Return the [x, y] coordinate for the center point of the cell that contains the specified text.  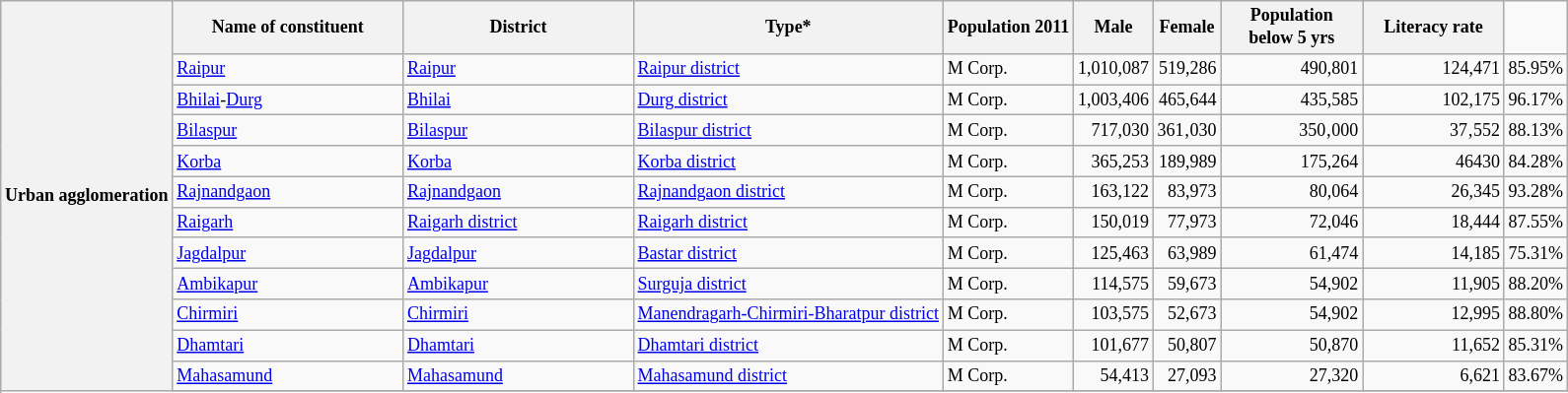
50,807 [1187, 345]
37‚552 [1434, 130]
District [519, 28]
50,870 [1292, 345]
96.17% [1535, 100]
Bhilai-Durg [288, 100]
435,585 [1292, 100]
Durg district [788, 100]
84.28% [1535, 162]
103,575 [1114, 315]
Population 2011 [1008, 28]
85.31% [1535, 345]
350‚000 [1292, 130]
88.13% [1535, 130]
26,345 [1434, 191]
Male [1114, 28]
Raipur district [788, 69]
101,677 [1114, 345]
125,463 [1114, 252]
Literacy rate [1434, 28]
465,644 [1187, 100]
18,444 [1434, 223]
6,621 [1434, 376]
93.28% [1535, 191]
Type* [788, 28]
Population below 5 yrs [1292, 28]
88.20% [1535, 284]
Manendragarh-Chirmiri-Bharatpur district [788, 315]
46430 [1434, 162]
Urban agglomeration [87, 197]
519,286 [1187, 69]
59,673 [1187, 284]
83,973 [1187, 191]
Female [1187, 28]
12,995 [1434, 315]
54,413 [1114, 376]
80,064 [1292, 191]
87.55% [1535, 223]
63,989 [1187, 252]
Name of constituent [288, 28]
Rajnandgaon district [788, 191]
175,264 [1292, 162]
72,046 [1292, 223]
61,474 [1292, 252]
14,185 [1434, 252]
Raigarh [288, 223]
83.67% [1535, 376]
11,905 [1434, 284]
Bastar district [788, 252]
11,652 [1434, 345]
Dhamtari district [788, 345]
189,989 [1187, 162]
Bhilai [519, 100]
490,801 [1292, 69]
85.95% [1535, 69]
27,093 [1187, 376]
Mahasamund district [788, 376]
163,122 [1114, 191]
365,253 [1114, 162]
361‚030 [1187, 130]
88.80% [1535, 315]
1,003,406 [1114, 100]
102,175 [1434, 100]
75.31% [1535, 252]
Korba district [788, 162]
124,471 [1434, 69]
150,019 [1114, 223]
27,320 [1292, 376]
717,030 [1114, 130]
Bilaspur district [788, 130]
52,673 [1187, 315]
114,575 [1114, 284]
77,973 [1187, 223]
Surguja district [788, 284]
1,010,087 [1114, 69]
